Detect which cell encompasses the target text, then output its (x, y) center coordinate. 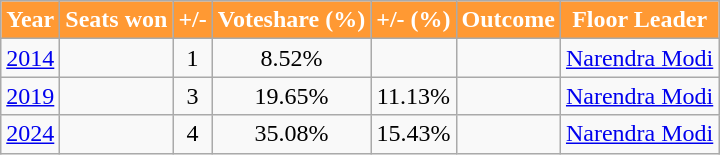
Voteshare (%) (291, 20)
Outcome (508, 20)
+/- (%) (414, 20)
Year (30, 20)
11.13% (414, 96)
2019 (30, 96)
4 (192, 134)
1 (192, 58)
2014 (30, 58)
3 (192, 96)
Seats won (116, 20)
2024 (30, 134)
19.65% (291, 96)
8.52% (291, 58)
35.08% (291, 134)
+/- (192, 20)
Floor Leader (639, 20)
15.43% (414, 134)
